Identify which cell holds the provided text, then report its [X, Y] central coordinate. 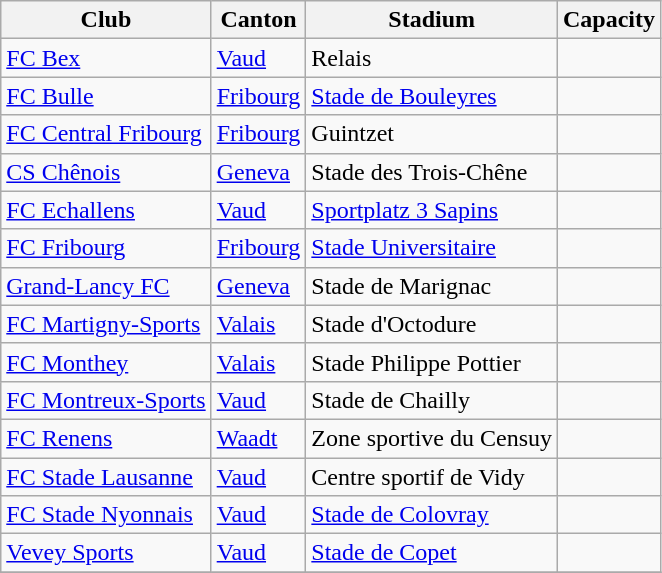
FC Martigny-Sports [106, 324]
Stade des Trois-Chêne [432, 172]
Waadt [258, 438]
Stade Universitaire [432, 248]
Stade Philippe Pottier [432, 362]
FC Bex [106, 58]
Guintzet [432, 134]
Capacity [610, 20]
CS Chênois [106, 172]
Stadium [432, 20]
Stade d'Octodure [432, 324]
FC Echallens [106, 210]
Relais [432, 58]
Stade de Colovray [432, 515]
Grand-Lancy FC [106, 286]
Centre sportif de Vidy [432, 477]
Stade de Bouleyres [432, 96]
Stade de Marignac [432, 286]
Stade de Copet [432, 553]
FC Bulle [106, 96]
FC Stade Lausanne [106, 477]
Vevey Sports [106, 553]
Stade de Chailly [432, 400]
Club [106, 20]
FC Fribourg [106, 248]
FC Central Fribourg [106, 134]
Zone sportive du Censuy [432, 438]
FC Stade Nyonnais [106, 515]
FC Monthey [106, 362]
Sportplatz 3 Sapins [432, 210]
FC Renens [106, 438]
FC Montreux-Sports [106, 400]
Canton [258, 20]
